Extract the [X, Y] coordinate from the center of the cell holding the provided text.  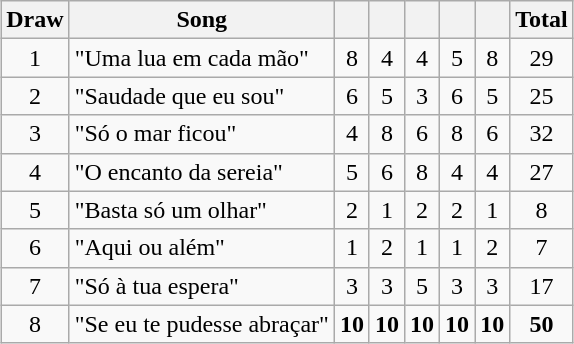
17 [542, 286]
27 [542, 172]
Total [542, 20]
Draw [35, 20]
32 [542, 134]
Song [202, 20]
"O encanto da sereia" [202, 172]
"Saudade que eu sou" [202, 96]
25 [542, 96]
"Só à tua espera" [202, 286]
50 [542, 324]
"Só o mar ficou" [202, 134]
"Aqui ou além" [202, 248]
29 [542, 58]
"Se eu te pudesse abraçar" [202, 324]
"Uma lua em cada mão" [202, 58]
"Basta só um olhar" [202, 210]
